Detect which cell encompasses the target text, then output its (X, Y) center coordinate. 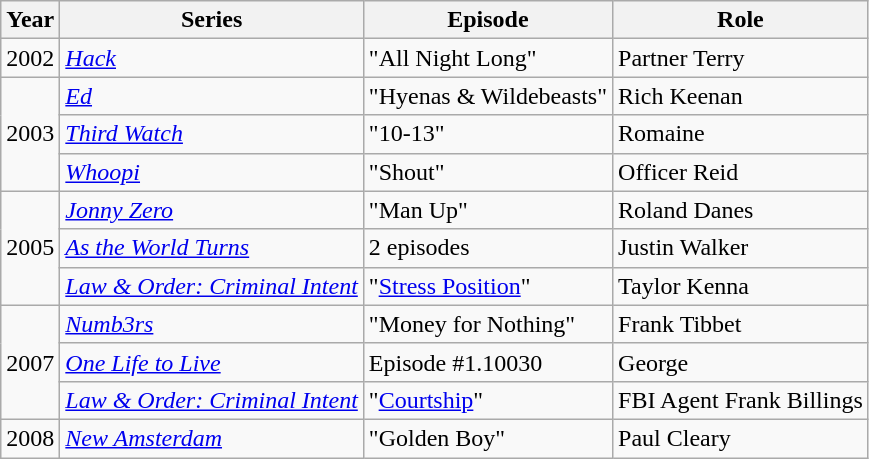
"Shout" (488, 172)
"Money for Nothing" (488, 324)
Taylor Kenna (741, 286)
George (741, 362)
"Hyenas & Wildebeasts" (488, 96)
Frank Tibbet (741, 324)
Series (212, 20)
Officer Reid (741, 172)
"Man Up" (488, 210)
2003 (30, 134)
Numb3rs (212, 324)
Episode #1.10030 (488, 362)
New Amsterdam (212, 438)
"Golden Boy" (488, 438)
Justin Walker (741, 248)
"Stress Position" (488, 286)
Partner Terry (741, 58)
2008 (30, 438)
Roland Danes (741, 210)
"10-13" (488, 134)
Third Watch (212, 134)
"All Night Long" (488, 58)
Paul Cleary (741, 438)
2007 (30, 362)
Rich Keenan (741, 96)
Hack (212, 58)
"Courtship" (488, 400)
As the World Turns (212, 248)
Episode (488, 20)
FBI Agent Frank Billings (741, 400)
Romaine (741, 134)
Role (741, 20)
Jonny Zero (212, 210)
Ed (212, 96)
Whoopi (212, 172)
One Life to Live (212, 362)
2 episodes (488, 248)
Year (30, 20)
2005 (30, 248)
2002 (30, 58)
